For the text-containing cell, return its midpoint in (X, Y) coordinate format. 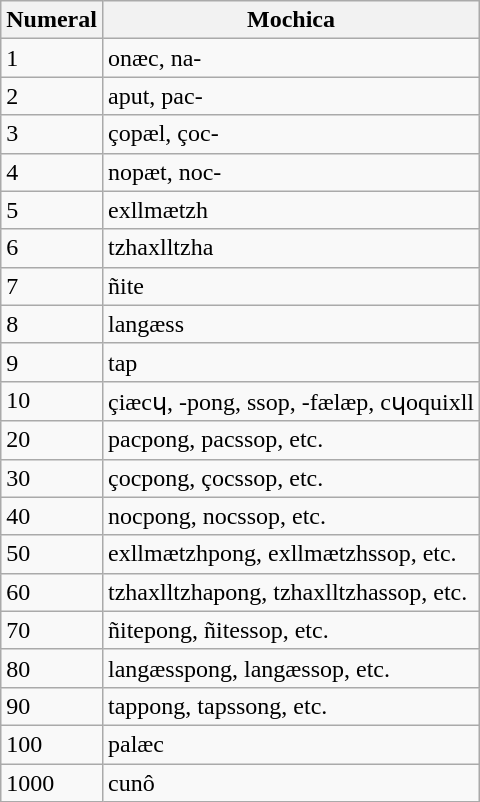
tappong, tapssong, etc. (290, 706)
langæss (290, 324)
30 (52, 478)
8 (52, 324)
3 (52, 134)
ñitepong, ñitessop, etc. (290, 630)
2 (52, 96)
exllmætzhpong, exllmætzhssop, etc. (290, 554)
onæc, na- (290, 58)
9 (52, 362)
tzhaxlltzha (290, 248)
1 (52, 58)
40 (52, 516)
langæsspong, langæssop, etc. (290, 668)
1000 (52, 783)
50 (52, 554)
pacpong, pacssop, etc. (290, 440)
cunô (290, 783)
4 (52, 172)
80 (52, 668)
70 (52, 630)
90 (52, 706)
10 (52, 401)
aput, pac- (290, 96)
Numeral (52, 20)
6 (52, 248)
palæc (290, 744)
tzhaxlltzhapong, tzhaxlltzhassop, etc. (290, 592)
çiæcɥ, -pong, ssop, -fælæp, cɥoquixll (290, 401)
ñite (290, 286)
5 (52, 210)
nocpong, nocssop, etc. (290, 516)
tap (290, 362)
100 (52, 744)
20 (52, 440)
çocpong, çocssop, etc. (290, 478)
çopæl, çoc- (290, 134)
7 (52, 286)
exllmætzh (290, 210)
60 (52, 592)
nopæt, noc- (290, 172)
Mochica (290, 20)
